Locate the cell with the specified text and output its (X, Y) center coordinate. 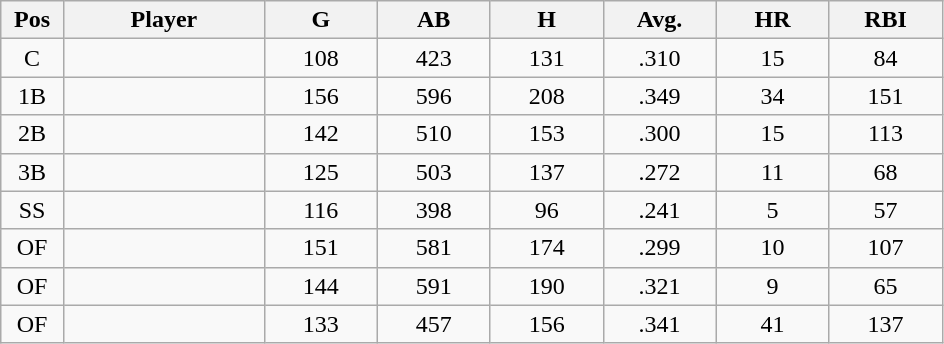
2B (32, 134)
131 (546, 58)
398 (434, 210)
41 (772, 324)
.321 (660, 286)
96 (546, 210)
174 (546, 248)
C (32, 58)
591 (434, 286)
457 (434, 324)
SS (32, 210)
153 (546, 134)
57 (886, 210)
Avg. (660, 20)
65 (886, 286)
125 (320, 172)
.241 (660, 210)
142 (320, 134)
.272 (660, 172)
Player (164, 20)
108 (320, 58)
113 (886, 134)
3B (32, 172)
AB (434, 20)
107 (886, 248)
.310 (660, 58)
H (546, 20)
581 (434, 248)
RBI (886, 20)
68 (886, 172)
423 (434, 58)
9 (772, 286)
1B (32, 96)
503 (434, 172)
.299 (660, 248)
10 (772, 248)
190 (546, 286)
144 (320, 286)
116 (320, 210)
.349 (660, 96)
596 (434, 96)
510 (434, 134)
208 (546, 96)
11 (772, 172)
.341 (660, 324)
34 (772, 96)
133 (320, 324)
Pos (32, 20)
HR (772, 20)
84 (886, 58)
5 (772, 210)
.300 (660, 134)
G (320, 20)
